For the text-containing cell, return its midpoint in [x, y] coordinate format. 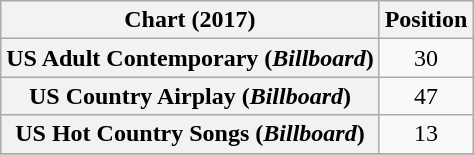
US Country Airplay (Billboard) [190, 96]
Position [426, 20]
Chart (2017) [190, 20]
US Hot Country Songs (Billboard) [190, 134]
13 [426, 134]
30 [426, 58]
US Adult Contemporary (Billboard) [190, 58]
47 [426, 96]
